Provide the [X, Y] coordinate of the cell's center where the given text is located.  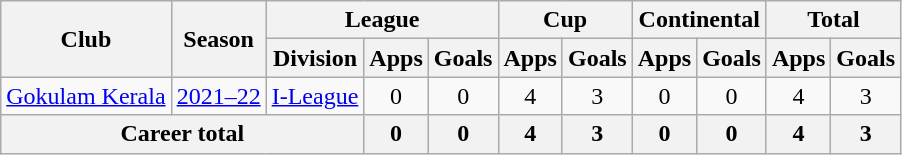
Season [218, 39]
Continental [699, 20]
Career total [182, 134]
Cup [565, 20]
League [382, 20]
Club [86, 39]
I-League [315, 96]
Total [833, 20]
2021–22 [218, 96]
Gokulam Kerala [86, 96]
Division [315, 58]
